Determine the (x, y) coordinate at the center of the cell enclosing the given text.  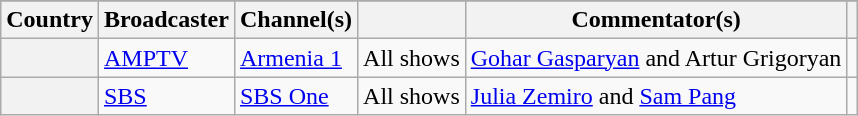
Broadcaster (166, 20)
Country (50, 20)
Julia Zemiro and Sam Pang (656, 96)
AMPTV (166, 58)
SBS One (296, 96)
Commentator(s) (656, 20)
Channel(s) (296, 20)
Armenia 1 (296, 58)
SBS (166, 96)
Gohar Gasparyan and Artur Grigoryan (656, 58)
